Scan for the cell matching the given text and deliver its (x, y) coordinate at center. 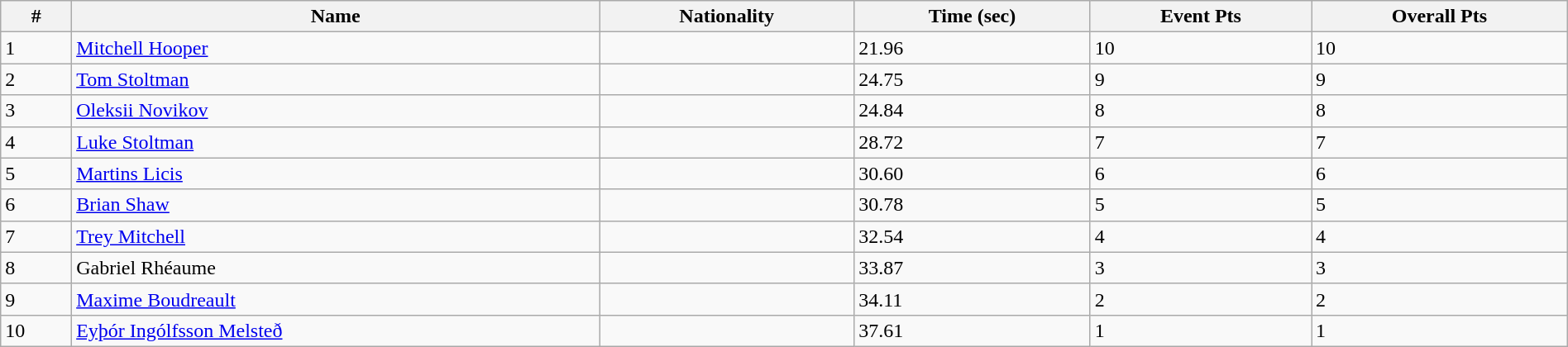
Nationality (727, 17)
30.78 (973, 205)
32.54 (973, 236)
34.11 (973, 299)
Martins Licis (336, 173)
24.75 (973, 79)
Event Pts (1201, 17)
Maxime Boudreault (336, 299)
Mitchell Hooper (336, 48)
Brian Shaw (336, 205)
Trey Mitchell (336, 236)
Eyþór Ingólfsson Melsteð (336, 330)
Luke Stoltman (336, 142)
28.72 (973, 142)
Tom Stoltman (336, 79)
Gabriel Rhéaume (336, 268)
Time (sec) (973, 17)
37.61 (973, 330)
Name (336, 17)
Oleksii Novikov (336, 111)
33.87 (973, 268)
# (36, 17)
24.84 (973, 111)
Overall Pts (1440, 17)
21.96 (973, 48)
30.60 (973, 173)
